Provide the [X, Y] coordinate of the cell's center where the given text is located.  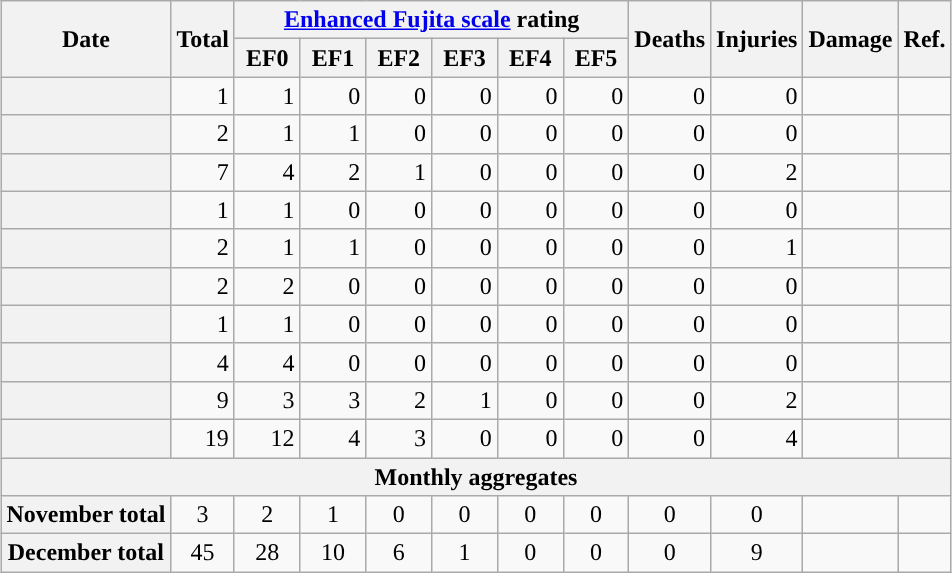
November total [86, 515]
EF5 [596, 58]
Date [86, 39]
12 [267, 438]
Injuries [757, 39]
EF4 [530, 58]
Enhanced Fujita scale rating [431, 20]
28 [267, 553]
Total [203, 39]
EF0 [267, 58]
Deaths [670, 39]
EF3 [465, 58]
Damage [850, 39]
19 [203, 438]
Ref. [924, 39]
EF2 [399, 58]
December total [86, 553]
7 [203, 172]
10 [333, 553]
EF1 [333, 58]
Monthly aggregates [476, 477]
6 [399, 553]
45 [203, 553]
